Extract the (X, Y) coordinate from the center of the cell holding the provided text.  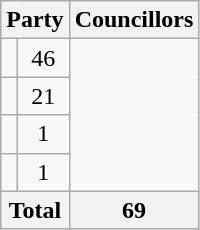
46 (43, 58)
21 (43, 96)
69 (134, 210)
Party (35, 20)
Councillors (134, 20)
Total (35, 210)
